Determine the (x, y) coordinate at the center of the cell enclosing the given text.  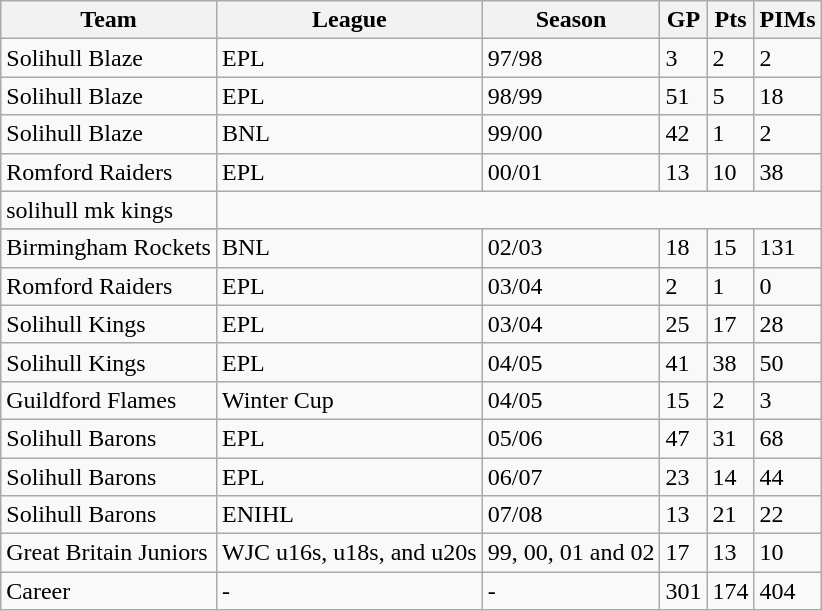
League (349, 20)
solihull mk kings (109, 210)
131 (788, 248)
174 (730, 591)
07/08 (571, 515)
06/07 (571, 477)
68 (788, 438)
Great Britain Juniors (109, 553)
404 (788, 591)
02/03 (571, 248)
Team (109, 20)
28 (788, 324)
97/98 (571, 58)
31 (730, 438)
301 (684, 591)
99/00 (571, 134)
0 (788, 286)
GP (684, 20)
ENIHL (349, 515)
00/01 (571, 172)
Birmingham Rockets (109, 248)
Winter Cup (349, 400)
41 (684, 362)
51 (684, 96)
Guildford Flames (109, 400)
23 (684, 477)
47 (684, 438)
50 (788, 362)
25 (684, 324)
Season (571, 20)
Career (109, 591)
PIMs (788, 20)
44 (788, 477)
42 (684, 134)
5 (730, 96)
98/99 (571, 96)
21 (730, 515)
Pts (730, 20)
22 (788, 515)
WJC u16s, u18s, and u20s (349, 553)
14 (730, 477)
05/06 (571, 438)
99, 00, 01 and 02 (571, 553)
